Scan for the cell matching the given text and deliver its (x, y) coordinate at center. 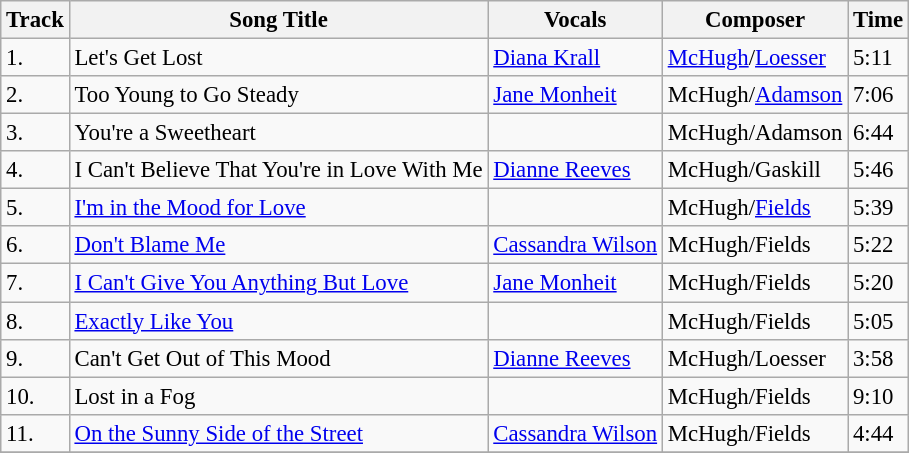
5:22 (878, 245)
2. (35, 95)
Time (878, 20)
5:39 (878, 208)
7:06 (878, 95)
5:20 (878, 283)
Diana Krall (575, 58)
You're a Sweetheart (278, 133)
1. (35, 58)
I'm in the Mood for Love (278, 208)
11. (35, 433)
Song Title (278, 20)
Exactly Like You (278, 321)
Vocals (575, 20)
On the Sunny Side of the Street (278, 433)
9:10 (878, 396)
9. (35, 358)
Composer (754, 20)
8. (35, 321)
Don't Blame Me (278, 245)
McHugh/Gaskill (754, 170)
Track (35, 20)
5:05 (878, 321)
I Can't Believe That You're in Love With Me (278, 170)
Lost in a Fog (278, 396)
5:46 (878, 170)
7. (35, 283)
10. (35, 396)
Too Young to Go Steady (278, 95)
4:44 (878, 433)
Can't Get Out of This Mood (278, 358)
Let's Get Lost (278, 58)
5. (35, 208)
6. (35, 245)
5:11 (878, 58)
I Can't Give You Anything But Love (278, 283)
3:58 (878, 358)
4. (35, 170)
6:44 (878, 133)
3. (35, 133)
